From the cell containing the given text, extract its center point as [X, Y] coordinate. 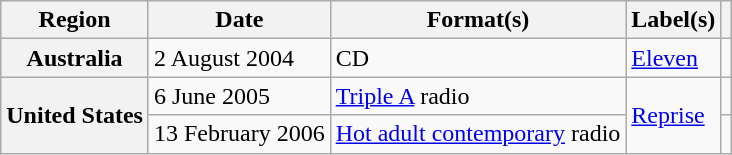
Australia [75, 58]
Date [239, 20]
CD [478, 58]
2 August 2004 [239, 58]
Format(s) [478, 20]
Triple A radio [478, 96]
Eleven [674, 58]
Region [75, 20]
Label(s) [674, 20]
Hot adult contemporary radio [478, 134]
6 June 2005 [239, 96]
Reprise [674, 115]
13 February 2006 [239, 134]
United States [75, 115]
